Output the [x, y] coordinate of the center of the cell containing the given text.  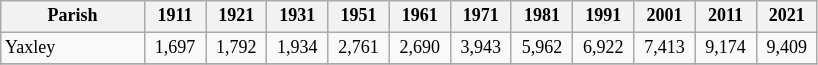
1,697 [174, 48]
1,792 [236, 48]
1961 [420, 16]
2,761 [358, 48]
1951 [358, 16]
7,413 [664, 48]
9,174 [726, 48]
Parish [73, 16]
6,922 [604, 48]
2021 [786, 16]
5,962 [542, 48]
1931 [298, 16]
2,690 [420, 48]
2001 [664, 16]
9,409 [786, 48]
1911 [174, 16]
1921 [236, 16]
2011 [726, 16]
3,943 [480, 48]
1,934 [298, 48]
1971 [480, 16]
1981 [542, 16]
Yaxley [73, 48]
1991 [604, 16]
